Capture the cell that displays the provided text and extract its (X, Y) central coordinate. 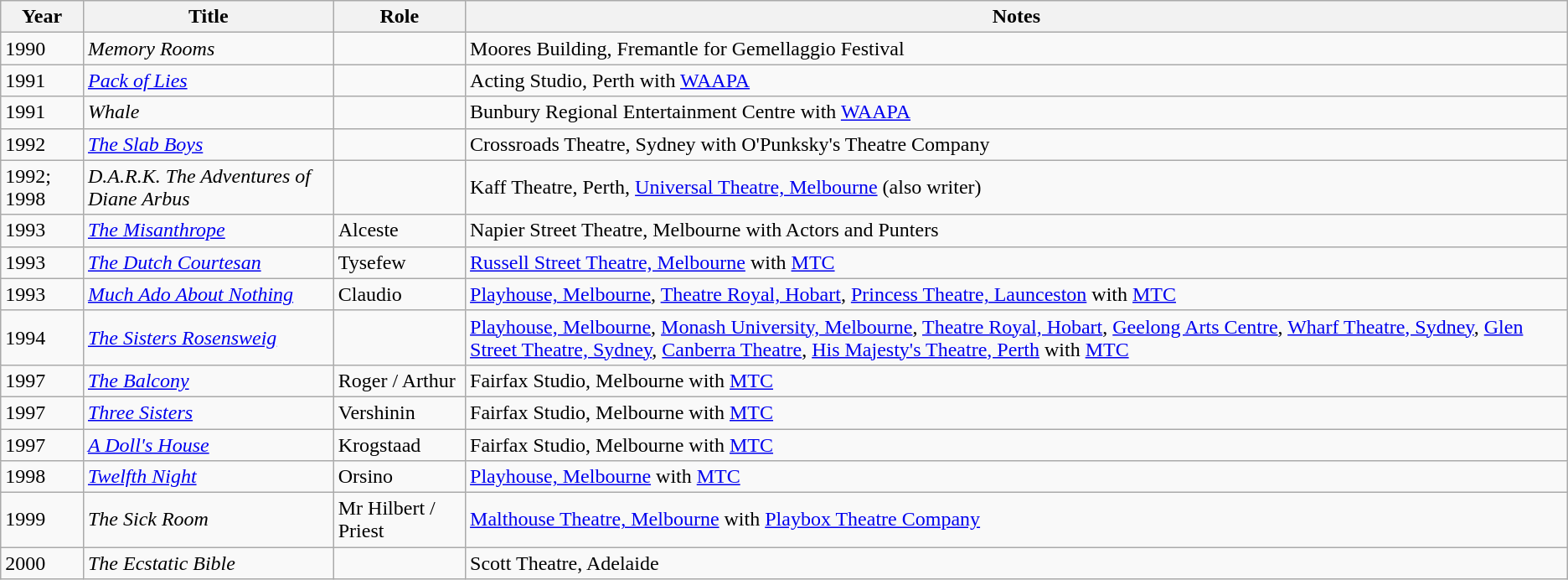
Scott Theatre, Adelaide (1017, 563)
The Sisters Rosensweig (208, 337)
The Misanthrope (208, 230)
Year (42, 17)
Much Ado About Nothing (208, 294)
Vershinin (399, 412)
Bunbury Regional Entertainment Centre with WAAPA (1017, 112)
Mr Hilbert / Priest (399, 520)
Whale (208, 112)
1999 (42, 520)
Twelfth Night (208, 477)
Role (399, 17)
Claudio (399, 294)
2000 (42, 563)
Napier Street Theatre, Melbourne with Actors and Punters (1017, 230)
The Ecstatic Bible (208, 563)
1998 (42, 477)
Russell Street Theatre, Melbourne with MTC (1017, 262)
Crossroads Theatre, Sydney with O'Punksky's Theatre Company (1017, 144)
Roger / Arthur (399, 381)
Acting Studio, Perth with WAAPA (1017, 80)
The Balcony (208, 381)
Notes (1017, 17)
Playhouse, Melbourne, Theatre Royal, Hobart, Princess Theatre, Launceston with MTC (1017, 294)
1992 (42, 144)
Krogstaad (399, 445)
A Doll's House (208, 445)
Playhouse, Melbourne with MTC (1017, 477)
Tysefew (399, 262)
Orsino (399, 477)
1990 (42, 49)
D.A.R.K. The Adventures of Diane Arbus (208, 188)
Pack of Lies (208, 80)
The Dutch Courtesan (208, 262)
Malthouse Theatre, Melbourne with Playbox Theatre Company (1017, 520)
Title (208, 17)
Moores Building, Fremantle for Gemellaggio Festival (1017, 49)
Memory Rooms (208, 49)
Kaff Theatre, Perth, Universal Theatre, Melbourne (also writer) (1017, 188)
The Slab Boys (208, 144)
1994 (42, 337)
1992; 1998 (42, 188)
Alceste (399, 230)
The Sick Room (208, 520)
Three Sisters (208, 412)
